Provide the [x, y] coordinate of the cell's center where the given text is located.  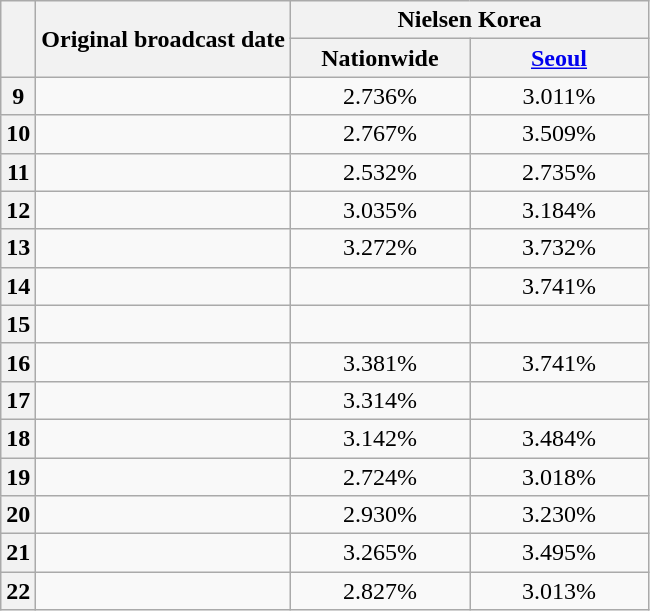
21 [18, 553]
10 [18, 134]
3.184% [560, 210]
2.532% [380, 172]
9 [18, 96]
2.827% [380, 591]
22 [18, 591]
3.272% [380, 248]
18 [18, 438]
2.767% [380, 134]
3.230% [560, 515]
20 [18, 515]
Original broadcast date [164, 39]
2.735% [560, 172]
3.509% [560, 134]
12 [18, 210]
3.314% [380, 400]
19 [18, 477]
14 [18, 286]
16 [18, 362]
3.018% [560, 477]
17 [18, 400]
3.732% [560, 248]
Nationwide [380, 58]
15 [18, 324]
2.930% [380, 515]
3.035% [380, 210]
3.142% [380, 438]
3.013% [560, 591]
3.011% [560, 96]
3.484% [560, 438]
3.495% [560, 553]
13 [18, 248]
2.736% [380, 96]
2.724% [380, 477]
Seoul [560, 58]
11 [18, 172]
Nielsen Korea [469, 20]
3.381% [380, 362]
3.265% [380, 553]
